Return the (x, y) coordinate for the center point of the cell that contains the specified text.  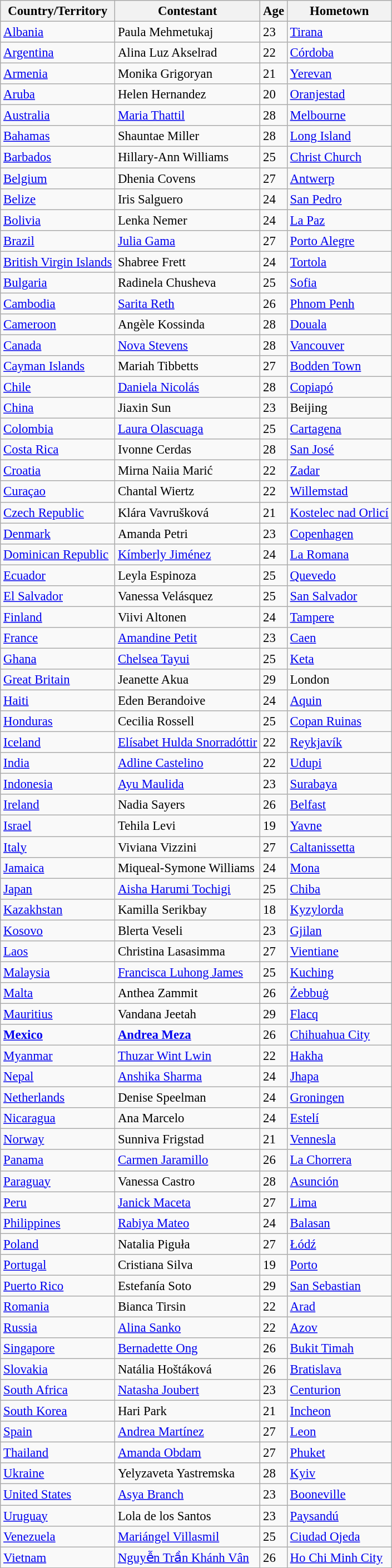
Christ Church (339, 157)
Thuzar Wint Lwin (188, 1056)
San Sebastian (339, 1286)
Japan (58, 889)
Łódź (339, 1244)
Andrea Martínez (188, 1432)
Natasha Joubert (188, 1390)
Ivonne Cerdas (188, 450)
Italy (58, 847)
Paula Mehmetukaj (188, 32)
Tortola (339, 262)
Balasan (339, 1223)
Eden Berandoive (188, 701)
Romania (58, 1307)
Curaçao (58, 492)
Shabree Frett (188, 262)
Kostelec nad Orlicí (339, 512)
Bianca Tirsin (188, 1307)
Angèle Kossinda (188, 325)
Leon (339, 1432)
Vanessa Castro (188, 1181)
Panama (58, 1161)
Sarita Reth (188, 303)
Natalia Piguła (188, 1244)
Daniela Nicolás (188, 387)
La Romana (339, 554)
Porto Alegre (339, 241)
Tirana (339, 32)
Kuching (339, 972)
Belfast (339, 805)
Rabiya Mateo (188, 1223)
Surabaya (339, 784)
Mariah Tibbetts (188, 366)
Viviana Vizzini (188, 847)
Estefanía Soto (188, 1286)
Costa Rica (58, 450)
Gjilan (339, 930)
Amanda Petri (188, 534)
Melbourne (339, 116)
Groningen (339, 1098)
Bukit Timah (339, 1348)
Israel (58, 826)
Dominican Republic (58, 554)
Cambodia (58, 303)
Arad (339, 1307)
Malaysia (58, 972)
Jamaica (58, 868)
La Paz (339, 220)
Mona (339, 868)
San Salvador (339, 596)
Ukraine (58, 1474)
Francisca Luhong James (188, 972)
Reykjavík (339, 743)
Chiba (339, 889)
Vancouver (339, 345)
Thailand (58, 1453)
Bernadette Ong (188, 1348)
Caen (339, 638)
Finland (58, 617)
Zadar (339, 471)
Bodden Town (339, 366)
Andrea Meza (188, 1035)
Vanessa Velásquez (188, 596)
Amandine Petit (188, 638)
Ho Chi Minh City (339, 1557)
Mauritius (58, 1014)
Chantal Wiertz (188, 492)
Venezuela (58, 1536)
China (58, 408)
Douala (339, 325)
Kosovo (58, 930)
Bahamas (58, 136)
Ana Marcelo (188, 1118)
Monika Grigoryan (188, 74)
Ciudad Ojeda (339, 1536)
India (58, 763)
Natália Hoštáková (188, 1370)
Peru (58, 1202)
Paysandú (339, 1516)
Kímberly Jiménez (188, 554)
Slovakia (58, 1370)
Elísabet Hulda Snorradóttir (188, 743)
San José (339, 450)
Bulgaria (58, 283)
Hari Park (188, 1411)
Phnom Penh (339, 303)
Beijing (339, 408)
San Pedro (339, 199)
Sunniva Frigstad (188, 1139)
Maria Thattil (188, 116)
United States (58, 1495)
Quevedo (339, 575)
Lima (339, 1202)
Vennesla (339, 1139)
London (339, 680)
Caltanissetta (339, 847)
Colombia (58, 429)
Copenhagen (339, 534)
Hometown (339, 11)
Mirna Naiia Marić (188, 471)
Malta (58, 993)
Hakha (339, 1056)
Azov (339, 1327)
Janick Maceta (188, 1202)
Tampere (339, 617)
Radinela Chusheva (188, 283)
Singapore (58, 1348)
Ghana (58, 659)
Czech Republic (58, 512)
Iris Salguero (188, 199)
Kyiv (339, 1474)
Udupi (339, 763)
Chelsea Tayui (188, 659)
Lenka Nemer (188, 220)
Christina Lasasimma (188, 952)
Chihuahua City (339, 1035)
Nguyễn Trần Khánh Vân (188, 1557)
Indonesia (58, 784)
Amanda Obdam (188, 1453)
Cecilia Rossell (188, 721)
Kyzylorda (339, 909)
Asunción (339, 1181)
Nepal (58, 1077)
18 (274, 909)
Estelí (339, 1118)
Alina Luz Akselrad (188, 53)
Cayman Islands (58, 366)
Age (274, 11)
Bolivia (58, 220)
Willemstad (339, 492)
Denise Speelman (188, 1098)
Leyla Espinoza (188, 575)
Aruba (58, 94)
Laos (58, 952)
Nova Stevens (188, 345)
Copiapó (339, 387)
Jeanette Akua (188, 680)
France (58, 638)
Country/Territory (58, 11)
Jhapa (339, 1077)
Hillary-Ann Williams (188, 157)
Ayu Maulida (188, 784)
El Salvador (58, 596)
Centurion (339, 1390)
Cameroon (58, 325)
Anthea Zammit (188, 993)
Croatia (58, 471)
Córdoba (339, 53)
Vientiane (339, 952)
Kamilla Serikbay (188, 909)
Shauntae Miller (188, 136)
Aisha Harumi Tochigi (188, 889)
Booneville (339, 1495)
Russia (58, 1327)
Mexico (58, 1035)
Mariángel Villasmil (188, 1536)
Viivi Altonen (188, 617)
Lola de los Santos (188, 1516)
South Korea (58, 1411)
Żebbuġ (339, 993)
Phuket (339, 1453)
Flacq (339, 1014)
Iceland (58, 743)
20 (274, 94)
Barbados (58, 157)
Cristiana Silva (188, 1265)
Miqueal-Symone Williams (188, 868)
Porto (339, 1265)
Antwerp (339, 178)
Julia Gama (188, 241)
Paraguay (58, 1181)
Keta (339, 659)
Incheon (339, 1411)
Long Island (339, 136)
Contestant (188, 11)
Blerta Veseli (188, 930)
Vandana Jeetah (188, 1014)
Chile (58, 387)
Honduras (58, 721)
Asya Branch (188, 1495)
Spain (58, 1432)
Puerto Rico (58, 1286)
Dhenia Covens (188, 178)
Yavne (339, 826)
Canada (58, 345)
Adline Castelino (188, 763)
Nicaragua (58, 1118)
Philippines (58, 1223)
Aquin (339, 701)
Poland (58, 1244)
South Africa (58, 1390)
Copan Ruinas (339, 721)
Myanmar (58, 1056)
Cartagena (339, 429)
Ireland (58, 805)
Helen Hernandez (188, 94)
Australia (58, 116)
Argentina (58, 53)
Yelyzaveta Yastremska (188, 1474)
Nadia Sayers (188, 805)
Ecuador (58, 575)
Uruguay (58, 1516)
Armenia (58, 74)
Kazakhstan (58, 909)
Bratislava (339, 1370)
Alina Sanko (188, 1327)
Tehila Levi (188, 826)
British Virgin Islands (58, 262)
Yerevan (339, 74)
Netherlands (58, 1098)
Jiaxin Sun (188, 408)
Norway (58, 1139)
Haiti (58, 701)
Denmark (58, 534)
Carmen Jaramillo (188, 1161)
Belgium (58, 178)
Albania (58, 32)
Vietnam (58, 1557)
Oranjestad (339, 94)
Belize (58, 199)
Laura Olascuaga (188, 429)
Brazil (58, 241)
La Chorrera (339, 1161)
Klára Vavrušková (188, 512)
Great Britain (58, 680)
Anshika Sharma (188, 1077)
Sofia (339, 283)
Portugal (58, 1265)
